Return (x, y) of the center of cell containing provided text 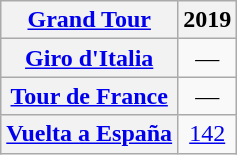
2019 (208, 20)
Vuelta a España (90, 134)
Grand Tour (90, 20)
142 (208, 134)
Tour de France (90, 96)
Giro d'Italia (90, 58)
